Capture the cell that displays the provided text and extract its (X, Y) central coordinate. 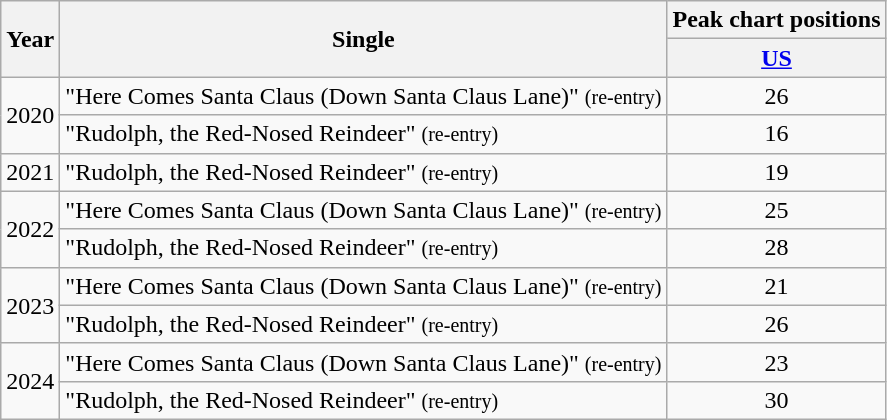
2020 (30, 115)
23 (776, 362)
21 (776, 286)
Peak chart positions (776, 20)
Single (364, 39)
25 (776, 210)
19 (776, 172)
30 (776, 400)
2022 (30, 229)
2023 (30, 305)
28 (776, 248)
16 (776, 134)
2021 (30, 172)
2024 (30, 381)
Year (30, 39)
US (776, 58)
